Return [x, y] of the center of cell containing provided text 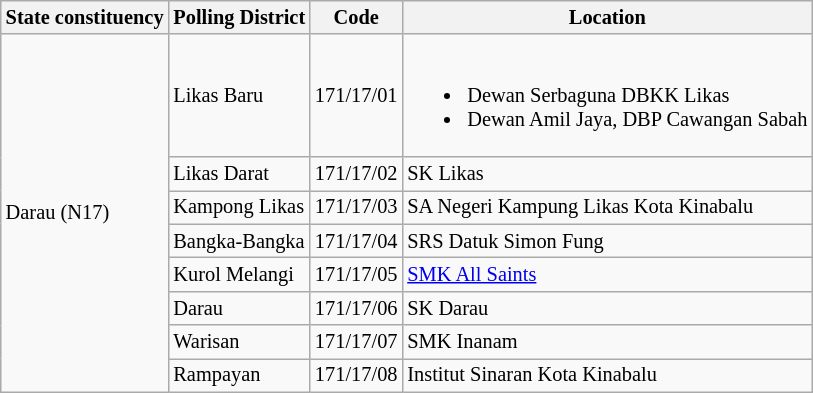
171/17/03 [356, 207]
Kurol Melangi [239, 274]
SK Likas [607, 173]
Code [356, 17]
171/17/05 [356, 274]
171/17/02 [356, 173]
SK Darau [607, 308]
State constituency [85, 17]
SRS Datuk Simon Fung [607, 241]
Likas Baru [239, 95]
171/17/06 [356, 308]
SMK Inanam [607, 342]
171/17/08 [356, 375]
Darau [239, 308]
Institut Sinaran Kota Kinabalu [607, 375]
Warisan [239, 342]
Rampayan [239, 375]
Dewan Serbaguna DBKK LikasDewan Amil Jaya, DBP Cawangan Sabah [607, 95]
Polling District [239, 17]
Likas Darat [239, 173]
SMK All Saints [607, 274]
171/17/04 [356, 241]
SA Negeri Kampung Likas Kota Kinabalu [607, 207]
171/17/07 [356, 342]
Darau (N17) [85, 213]
Kampong Likas [239, 207]
171/17/01 [356, 95]
Location [607, 17]
Bangka-Bangka [239, 241]
